Capture the cell that displays the provided text and extract its (x, y) central coordinate. 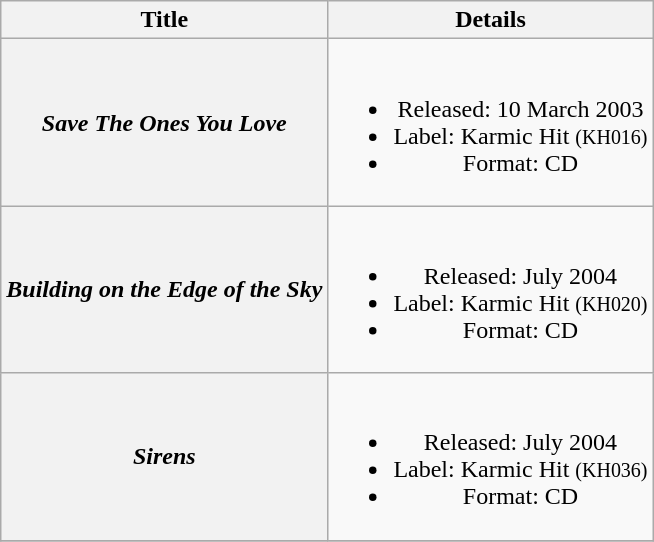
Sirens (164, 456)
Building on the Edge of the Sky (164, 290)
Released: July 2004Label: Karmic Hit (KH020)Format: CD (490, 290)
Released: 10 March 2003Label: Karmic Hit (KH016)Format: CD (490, 122)
Title (164, 20)
Released: July 2004Label: Karmic Hit (KH036)Format: CD (490, 456)
Save The Ones You Love (164, 122)
Details (490, 20)
